Output the (x, y) coordinate of the center of the cell containing the given text.  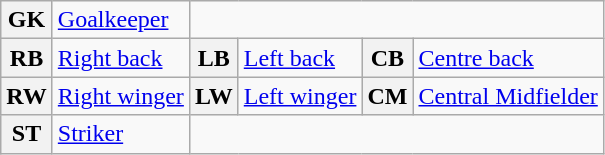
CM (388, 96)
Right back (120, 58)
Centre back (508, 58)
Central Midfielder (508, 96)
Right winger (120, 96)
Left winger (300, 96)
Left back (300, 58)
CB (388, 58)
Striker (120, 134)
LB (214, 58)
RB (27, 58)
LW (214, 96)
GK (27, 20)
Goalkeeper (120, 20)
RW (27, 96)
ST (27, 134)
